Extract the (x, y) coordinate from the center of the cell holding the provided text.  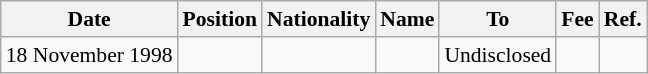
Fee (577, 19)
Nationality (318, 19)
Position (220, 19)
Undisclosed (498, 55)
To (498, 19)
Date (90, 19)
18 November 1998 (90, 55)
Name (407, 19)
Ref. (623, 19)
